For the text-containing cell, return its midpoint in [x, y] coordinate format. 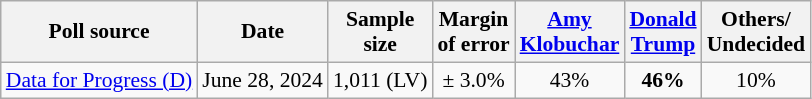
Samplesize [380, 32]
46% [662, 80]
AmyKlobuchar [570, 32]
Poll source [100, 32]
1,011 (LV) [380, 80]
Others/Undecided [756, 32]
Data for Progress (D) [100, 80]
Date [262, 32]
43% [570, 80]
Marginof error [473, 32]
± 3.0% [473, 80]
June 28, 2024 [262, 80]
10% [756, 80]
DonaldTrump [662, 32]
